Determine the [X, Y] coordinate at the center of the cell enclosing the given text.  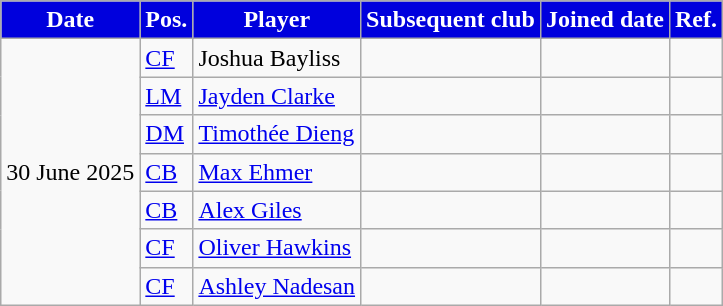
Pos. [166, 20]
LM [166, 96]
30 June 2025 [70, 172]
Oliver Hawkins [277, 248]
Date [70, 20]
Ashley Nadesan [277, 286]
Timothée Dieng [277, 134]
Joined date [604, 20]
Jayden Clarke [277, 96]
Ref. [696, 20]
Alex Giles [277, 210]
Joshua Bayliss [277, 58]
Max Ehmer [277, 172]
DM [166, 134]
Subsequent club [451, 20]
Player [277, 20]
